Return [x, y] of the center of cell containing provided text 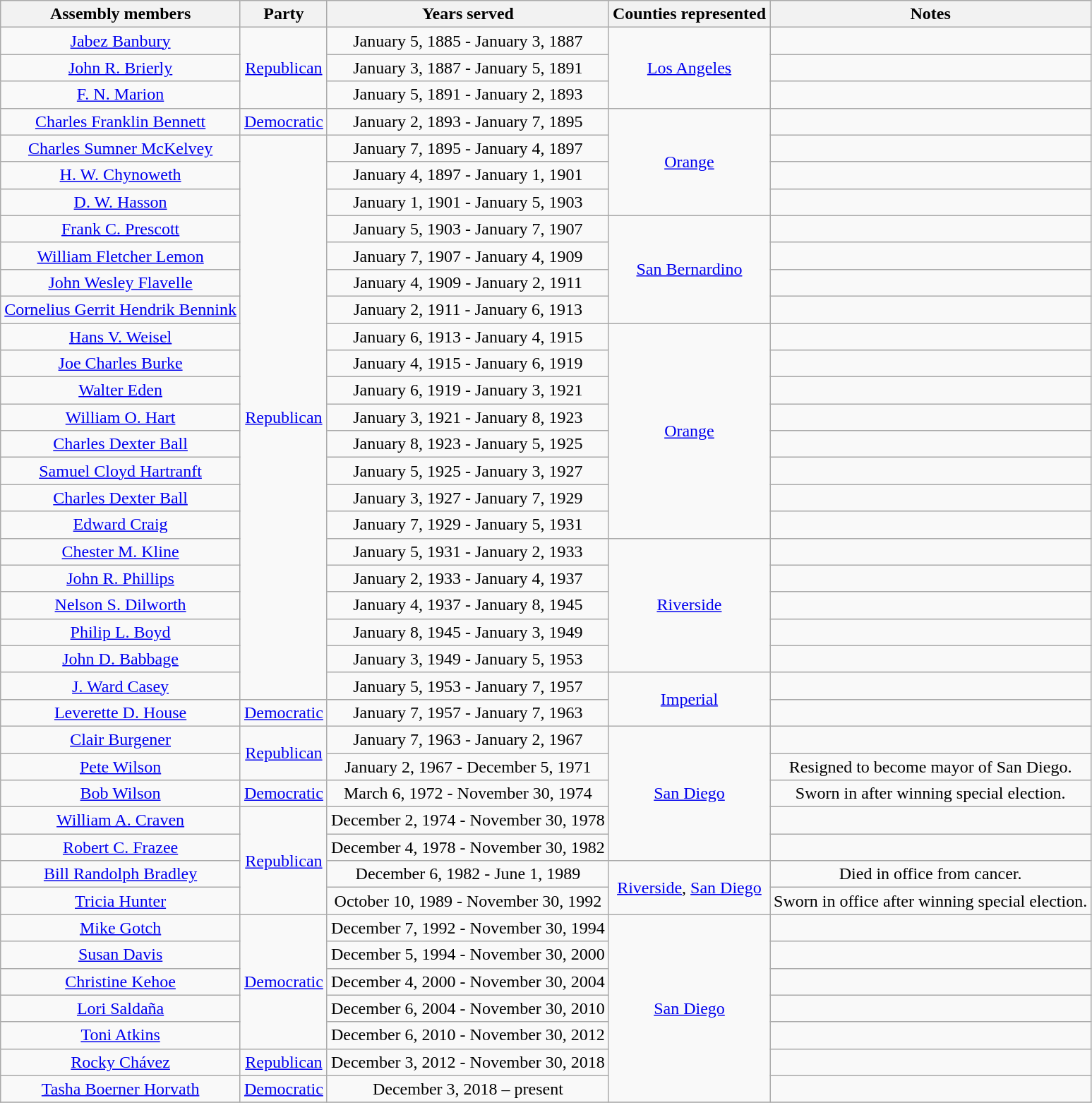
Leverette D. House [121, 713]
December 4, 2000 - November 30, 2004 [467, 982]
January 7, 1957 - January 7, 1963 [467, 713]
January 5, 1885 - January 3, 1887 [467, 41]
January 3, 1949 - January 5, 1953 [467, 659]
F. N. Marion [121, 95]
January 3, 1927 - January 7, 1929 [467, 498]
Imperial [689, 699]
Chester M. Kline [121, 551]
December 5, 1994 - November 30, 2000 [467, 955]
Walter Eden [121, 390]
January 5, 1931 - January 2, 1933 [467, 551]
January 7, 1907 - January 4, 1909 [467, 256]
Charles Franklin Bennett [121, 121]
January 7, 1895 - January 4, 1897 [467, 148]
January 5, 1953 - January 7, 1957 [467, 686]
John D. Babbage [121, 659]
Frank C. Prescott [121, 229]
Nelson S. Dilworth [121, 605]
John Wesley Flavelle [121, 282]
William A. Craven [121, 821]
January 3, 1921 - January 8, 1923 [467, 417]
Clair Burgener [121, 739]
December 3, 2012 - November 30, 2018 [467, 1062]
January 4, 1897 - January 1, 1901 [467, 175]
January 5, 1925 - January 3, 1927 [467, 471]
January 4, 1909 - January 2, 1911 [467, 282]
Tricia Hunter [121, 901]
Mike Gotch [121, 928]
March 6, 1972 - November 30, 1974 [467, 794]
Notes [930, 14]
December 2, 1974 - November 30, 1978 [467, 821]
John R. Phillips [121, 578]
January 3, 1887 - January 5, 1891 [467, 68]
John R. Brierly [121, 68]
Hans V. Weisel [121, 337]
January 6, 1919 - January 3, 1921 [467, 390]
Samuel Cloyd Hartranft [121, 471]
Tasha Boerner Horvath [121, 1089]
Resigned to become mayor of San Diego. [930, 766]
January 1, 1901 - January 5, 1903 [467, 202]
December 6, 2004 - November 30, 2010 [467, 1008]
January 5, 1891 - January 2, 1893 [467, 95]
October 10, 1989 - November 30, 1992 [467, 901]
Jabez Banbury [121, 41]
Died in office from cancer. [930, 874]
San Bernardino [689, 269]
Bill Randolph Bradley [121, 874]
Cornelius Gerrit Hendrik Bennink [121, 309]
Riverside, San Diego [689, 888]
Riverside [689, 605]
Los Angeles [689, 68]
January 7, 1929 - January 5, 1931 [467, 525]
Assembly members [121, 14]
December 6, 1982 - June 1, 1989 [467, 874]
January 4, 1937 - January 8, 1945 [467, 605]
Philip L. Boyd [121, 632]
Bob Wilson [121, 794]
Christine Kehoe [121, 982]
William Fletcher Lemon [121, 256]
December 7, 1992 - November 30, 1994 [467, 928]
Rocky Chávez [121, 1062]
H. W. Chynoweth [121, 175]
Pete Wilson [121, 766]
William O. Hart [121, 417]
January 2, 1967 - December 5, 1971 [467, 766]
Susan Davis [121, 955]
January 8, 1945 - January 3, 1949 [467, 632]
Sworn in office after winning special election. [930, 901]
January 6, 1913 - January 4, 1915 [467, 337]
Party [284, 14]
January 2, 1933 - January 4, 1937 [467, 578]
Toni Atkins [121, 1035]
December 6, 2010 - November 30, 2012 [467, 1035]
J. Ward Casey [121, 686]
Lori Saldaña [121, 1008]
January 4, 1915 - January 6, 1919 [467, 364]
D. W. Hasson [121, 202]
January 5, 1903 - January 7, 1907 [467, 229]
December 3, 2018 – present [467, 1089]
Sworn in after winning special election. [930, 794]
Robert C. Frazee [121, 847]
Counties represented [689, 14]
January 7, 1963 - January 2, 1967 [467, 739]
January 8, 1923 - January 5, 1925 [467, 444]
Years served [467, 14]
January 2, 1893 - January 7, 1895 [467, 121]
Edward Craig [121, 525]
December 4, 1978 - November 30, 1982 [467, 847]
Charles Sumner McKelvey [121, 148]
January 2, 1911 - January 6, 1913 [467, 309]
Joe Charles Burke [121, 364]
